Search for the cell housing the specified text and yield its [x, y] center coordinate. 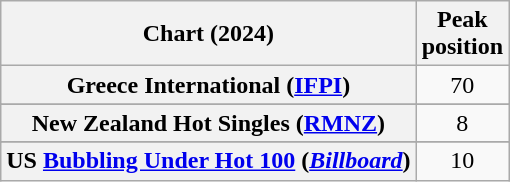
Peakposition [462, 34]
Chart (2024) [208, 34]
New Zealand Hot Singles (RMNZ) [208, 123]
Greece International (IFPI) [208, 85]
8 [462, 123]
70 [462, 85]
US Bubbling Under Hot 100 (Billboard) [208, 161]
10 [462, 161]
